Detect which cell encompasses the target text, then output its [x, y] center coordinate. 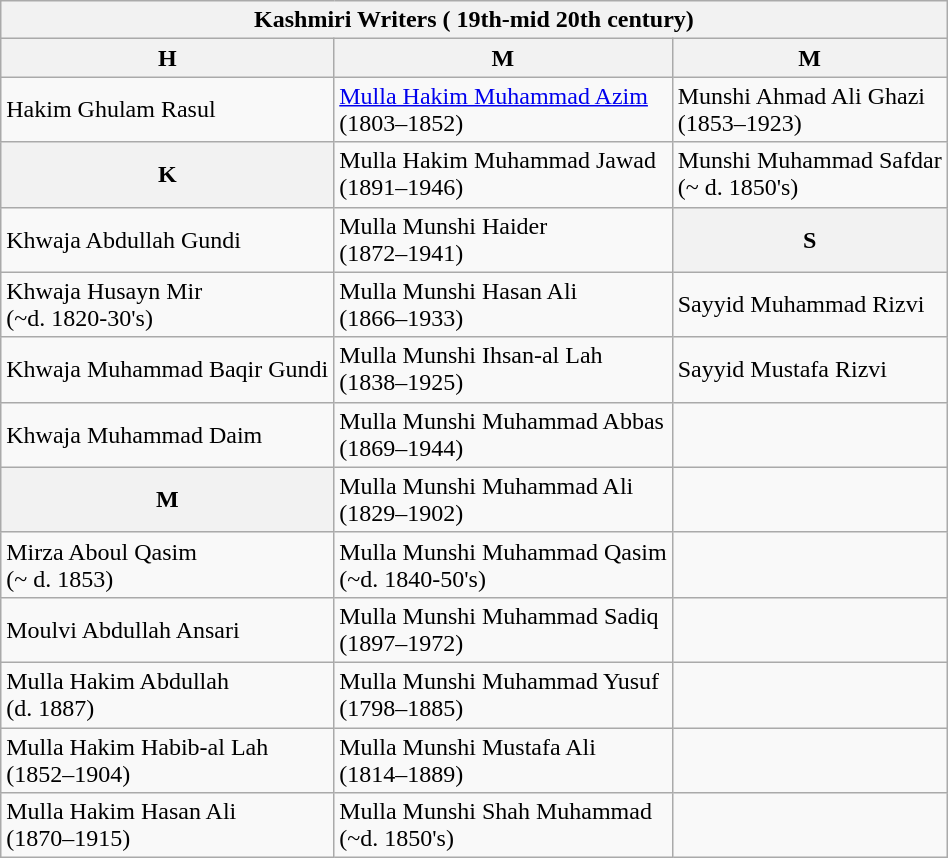
Mulla Hakim Habib-al Lah (1852–1904) [168, 760]
Mulla Munshi Haider(1872–1941) [503, 240]
Mulla Munshi Mustafa Ali(1814–1889) [503, 760]
Mulla Hakim Muhammad Azim(1803–1852) [503, 110]
Mulla Munshi Muhammad Sadiq(1897–1972) [503, 630]
Mulla Munshi Shah Muhammad(~d. 1850's) [503, 826]
Mulla Hakim Muhammad Jawad(1891–1946) [503, 174]
Mulla Munshi Ihsan-al Lah(1838–1925) [503, 370]
Mirza Aboul Qasim(~ d. 1853) [168, 564]
Mulla Hakim Hasan Ali(1870–1915) [168, 826]
Munshi Muhammad Safdar(~ d. 1850's) [810, 174]
Moulvi Abdullah Ansari [168, 630]
K [168, 174]
S [810, 240]
Mulla Munshi Muhammad Qasim(~d. 1840-50's) [503, 564]
Munshi Ahmad Ali Ghazi(1853–1923) [810, 110]
Khwaja Abdullah Gundi [168, 240]
Mulla Munshi Muhammad Ali(1829–1902) [503, 500]
Hakim Ghulam Rasul [168, 110]
Khwaja Muhammad Baqir Gundi [168, 370]
Mulla Munshi Muhammad Yusuf(1798–1885) [503, 694]
Mulla Munshi Hasan Ali(1866–1933) [503, 304]
Kashmiri Writers ( 19th-mid 20th century) [474, 20]
Khwaja Husayn Mir(~d. 1820-30's) [168, 304]
H [168, 58]
Mulla Hakim Abdullah(d. 1887) [168, 694]
Mulla Munshi Muhammad Abbas(1869–1944) [503, 434]
Sayyid Mustafa Rizvi [810, 370]
Sayyid Muhammad Rizvi [810, 304]
Khwaja Muhammad Daim [168, 434]
